Return [X, Y] of the center of cell containing provided text 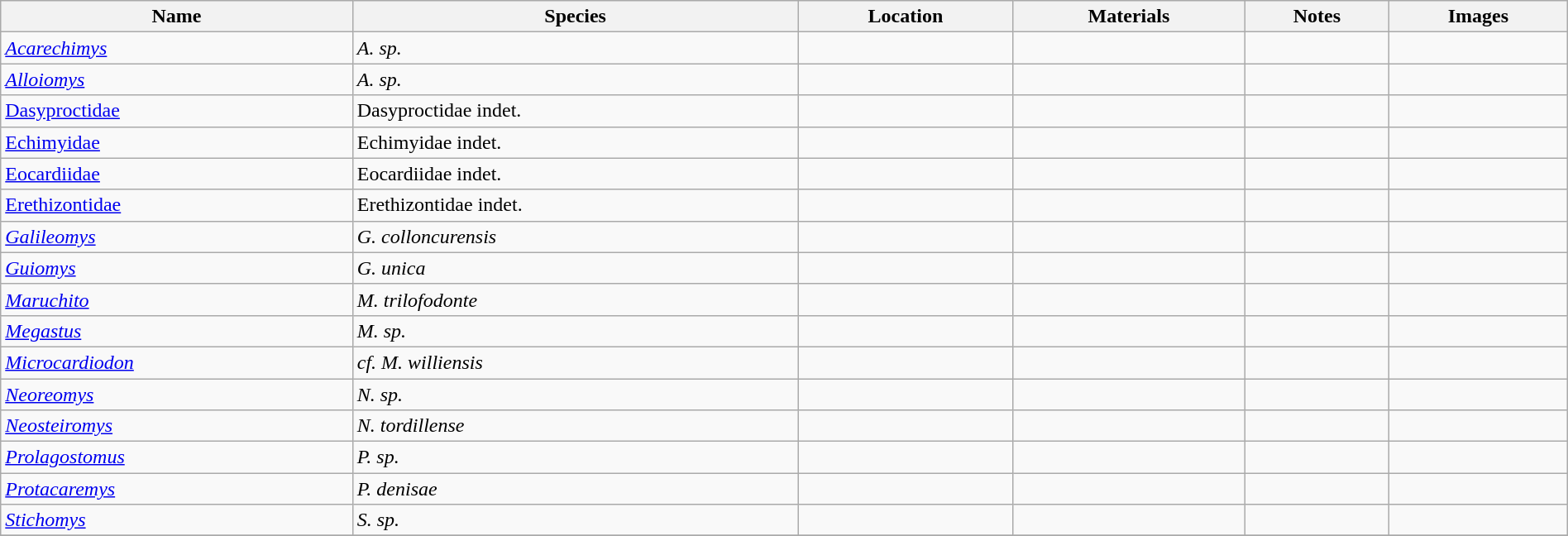
Materials [1129, 17]
P. denisae [576, 489]
Neosteiromys [177, 426]
G. unica [576, 268]
Erethizontidae [177, 205]
Megastus [177, 331]
Galileomys [177, 237]
M. trilofodonte [576, 299]
Microcardiodon [177, 362]
Echimyidae [177, 142]
Maruchito [177, 299]
Prolagostomus [177, 457]
Acarechimys [177, 48]
Protacaremys [177, 489]
Eocardiidae indet. [576, 174]
Alloiomys [177, 79]
Dasyproctidae [177, 111]
M. sp. [576, 331]
Guiomys [177, 268]
N. sp. [576, 395]
Stichomys [177, 520]
Name [177, 17]
cf. M. williensis [576, 362]
Neoreomys [177, 395]
Eocardiidae [177, 174]
Species [576, 17]
Notes [1317, 17]
Images [1479, 17]
Location [906, 17]
S. sp. [576, 520]
N. tordillense [576, 426]
Erethizontidae indet. [576, 205]
Echimyidae indet. [576, 142]
G. colloncurensis [576, 237]
P. sp. [576, 457]
Dasyproctidae indet. [576, 111]
